Locate the cell with the specified text and output its [x, y] center coordinate. 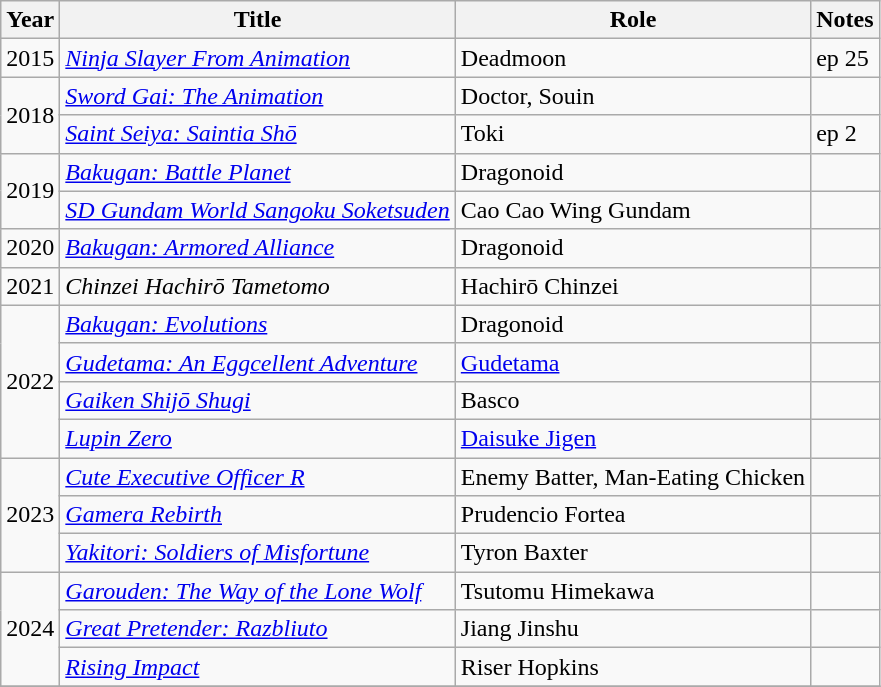
Gudetama: An Eggcellent Adventure [258, 362]
Tyron Baxter [632, 553]
Bakugan: Armored Alliance [258, 248]
Basco [632, 400]
Bakugan: Evolutions [258, 324]
Garouden: The Way of the Lone Wolf [258, 591]
Cute Executive Officer R [258, 477]
2019 [30, 191]
Great Pretender: Razbliuto [258, 629]
2023 [30, 515]
Toki [632, 134]
Rising Impact [258, 667]
2015 [30, 58]
Lupin Zero [258, 438]
Notes [845, 20]
Gamera Rebirth [258, 515]
Enemy Batter, Man-Eating Chicken [632, 477]
2024 [30, 629]
Riser Hopkins [632, 667]
Gudetama [632, 362]
Deadmoon [632, 58]
SD Gundam World Sangoku Soketsuden [258, 210]
Prudencio Fortea [632, 515]
2020 [30, 248]
2018 [30, 115]
Title [258, 20]
Yakitori: Soldiers of Misfortune [258, 553]
2021 [30, 286]
Cao Cao Wing Gundam [632, 210]
Jiang Jinshu [632, 629]
Sword Gai: The Animation [258, 96]
Tsutomu Himekawa [632, 591]
Chinzei Hachirō Tametomo [258, 286]
Gaiken Shijō Shugi [258, 400]
Year [30, 20]
Hachirō Chinzei [632, 286]
Saint Seiya: Saintia Shō [258, 134]
ep 2 [845, 134]
2022 [30, 381]
Doctor, Souin [632, 96]
Role [632, 20]
Daisuke Jigen [632, 438]
Bakugan: Battle Planet [258, 172]
Ninja Slayer From Animation [258, 58]
ep 25 [845, 58]
